From the cell containing the given text, extract its center point as (x, y) coordinate. 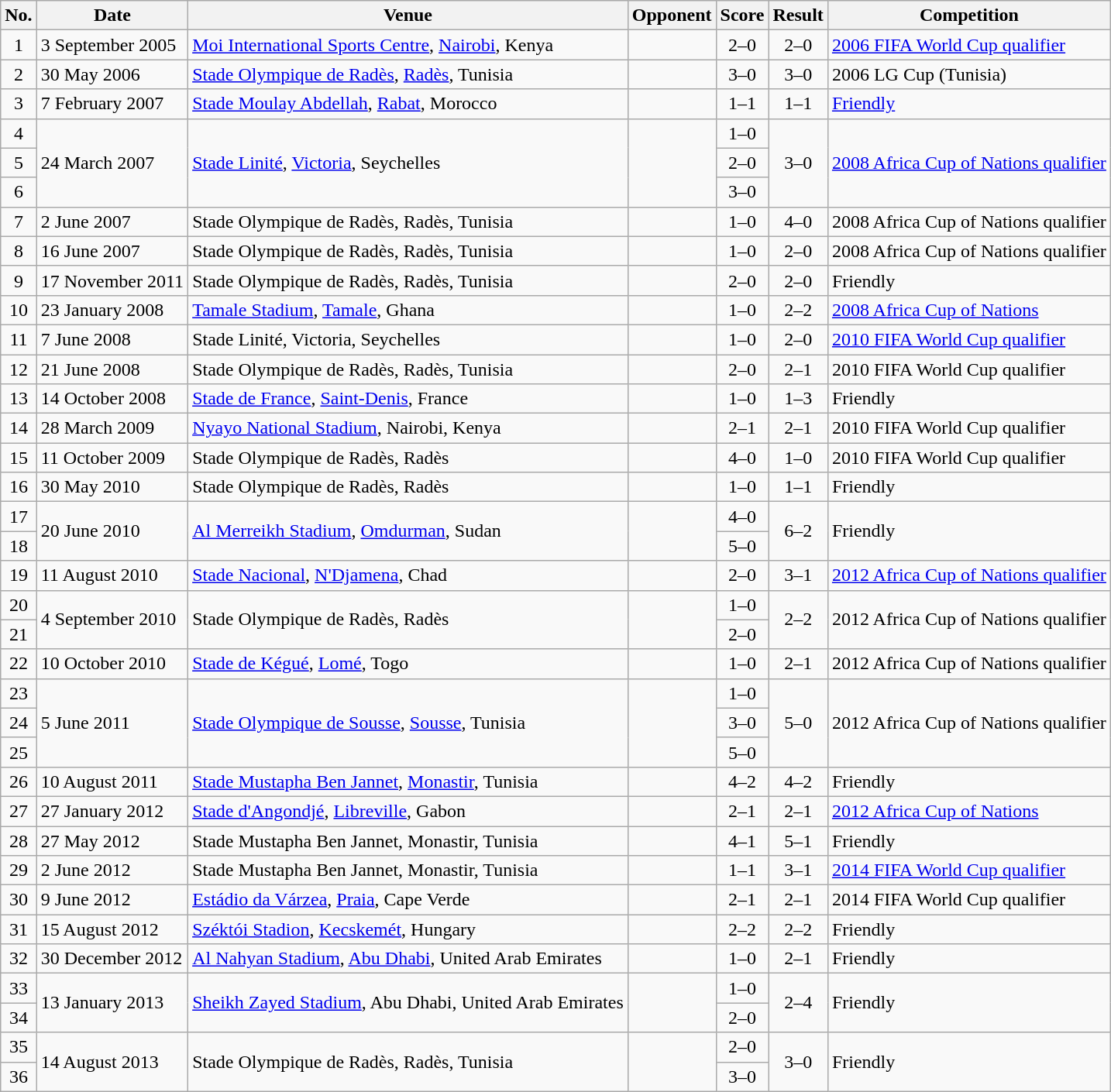
Stade Moulay Abdellah, Rabat, Morocco (408, 104)
14 (19, 428)
7 (19, 221)
17 (19, 517)
Stade d'Angondjé, Libreville, Gabon (408, 811)
Stade Nacional, N'Djamena, Chad (408, 575)
9 (19, 280)
Competition (968, 15)
Estádio da Várzea, Praia, Cape Verde (408, 900)
16 (19, 487)
19 (19, 575)
Al Nahyan Stadium, Abu Dhabi, United Arab Emirates (408, 959)
17 November 2011 (112, 280)
Tamale Stadium, Tamale, Ghana (408, 310)
10 (19, 310)
2006 FIFA World Cup qualifier (968, 45)
Al Merreikh Stadium, Omdurman, Sudan (408, 531)
31 (19, 929)
26 (19, 781)
Moi International Sports Centre, Nairobi, Kenya (408, 45)
3 (19, 104)
Stade de Kégué, Lomé, Togo (408, 664)
2 June 2007 (112, 221)
Stade de France, Saint-Denis, France (408, 399)
30 May 2010 (112, 487)
23 January 2008 (112, 310)
36 (19, 1077)
Date (112, 15)
Result (798, 15)
2 (19, 74)
1–3 (798, 399)
27 May 2012 (112, 840)
4 (19, 133)
28 (19, 840)
13 January 2013 (112, 1003)
14 October 2008 (112, 399)
2008 Africa Cup of Nations (968, 310)
11 October 2009 (112, 458)
30 December 2012 (112, 959)
2012 Africa Cup of Nations (968, 811)
24 March 2007 (112, 163)
15 August 2012 (112, 929)
Score (742, 15)
18 (19, 546)
27 January 2012 (112, 811)
34 (19, 1018)
Széktói Stadion, Kecskemét, Hungary (408, 929)
30 (19, 900)
8 (19, 251)
32 (19, 959)
20 (19, 605)
5 (19, 163)
3 September 2005 (112, 45)
21 (19, 634)
33 (19, 988)
11 (19, 339)
10 October 2010 (112, 664)
9 June 2012 (112, 900)
28 March 2009 (112, 428)
23 (19, 693)
4 September 2010 (112, 620)
16 June 2007 (112, 251)
Sheikh Zayed Stadium, Abu Dhabi, United Arab Emirates (408, 1003)
Nyayo National Stadium, Nairobi, Kenya (408, 428)
12 (19, 369)
30 May 2006 (112, 74)
2006 LG Cup (Tunisia) (968, 74)
11 August 2010 (112, 575)
10 August 2011 (112, 781)
13 (19, 399)
6–2 (798, 531)
5–1 (798, 840)
7 June 2008 (112, 339)
25 (19, 752)
21 June 2008 (112, 369)
1 (19, 45)
2 June 2012 (112, 871)
35 (19, 1047)
2–4 (798, 1003)
20 June 2010 (112, 531)
4–1 (742, 840)
14 August 2013 (112, 1062)
22 (19, 664)
15 (19, 458)
Stade Olympique de Sousse, Sousse, Tunisia (408, 723)
27 (19, 811)
6 (19, 192)
No. (19, 15)
7 February 2007 (112, 104)
Opponent (672, 15)
24 (19, 723)
Venue (408, 15)
5 June 2011 (112, 723)
29 (19, 871)
